Extract the (X, Y) coordinate from the center of the cell holding the provided text.  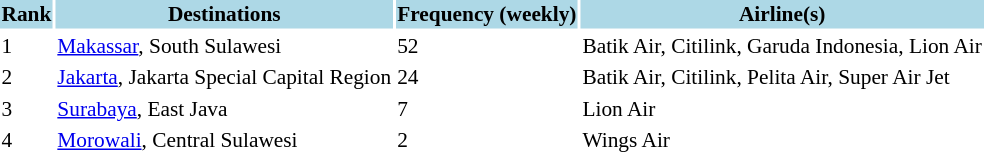
Makassar, South Sulawesi (224, 46)
2 (26, 77)
24 (487, 77)
1 (26, 46)
3 (26, 108)
Rank (26, 14)
Airline(s) (782, 14)
Destinations (224, 14)
Frequency (weekly) (487, 14)
Batik Air, Citilink, Pelita Air, Super Air Jet (782, 77)
Surabaya, East Java (224, 108)
Batik Air, Citilink, Garuda Indonesia, Lion Air (782, 46)
7 (487, 108)
52 (487, 46)
Lion Air (782, 108)
Jakarta, Jakarta Special Capital Region (224, 77)
